Capture the cell that displays the provided text and extract its (X, Y) central coordinate. 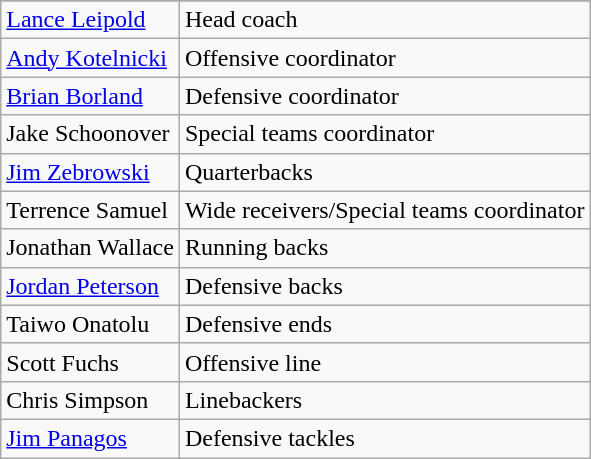
Jordan Peterson (90, 286)
Andy Kotelnicki (90, 58)
Quarterbacks (384, 172)
Jake Schoonover (90, 134)
Running backs (384, 248)
Defensive coordinator (384, 96)
Terrence Samuel (90, 210)
Defensive ends (384, 324)
Jim Panagos (90, 438)
Taiwo Onatolu (90, 324)
Jonathan Wallace (90, 248)
Jim Zebrowski (90, 172)
Defensive tackles (384, 438)
Chris Simpson (90, 400)
Defensive backs (384, 286)
Head coach (384, 20)
Scott Fuchs (90, 362)
Special teams coordinator (384, 134)
Brian Borland (90, 96)
Lance Leipold (90, 20)
Linebackers (384, 400)
Offensive coordinator (384, 58)
Wide receivers/Special teams coordinator (384, 210)
Offensive line (384, 362)
